Scan for the cell matching the given text and deliver its (x, y) coordinate at center. 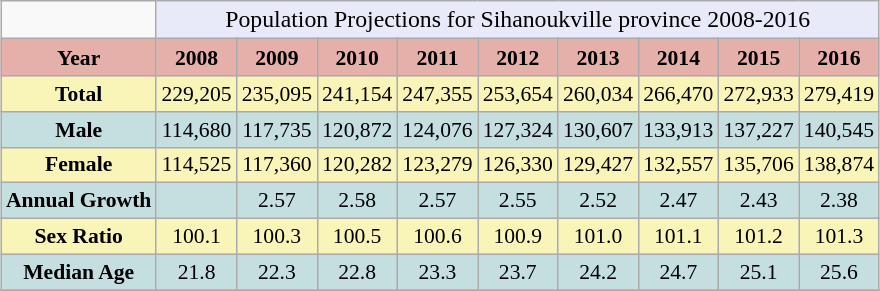
235,095 (277, 94)
101.1 (678, 236)
Median Age (78, 272)
2.38 (839, 201)
140,545 (839, 129)
25.6 (839, 272)
21.8 (196, 272)
117,735 (277, 129)
138,874 (839, 165)
124,076 (437, 129)
279,419 (839, 94)
2.47 (678, 201)
24.7 (678, 272)
100.3 (277, 236)
23.3 (437, 272)
2008 (196, 58)
130,607 (598, 129)
2.55 (518, 201)
247,355 (437, 94)
2016 (839, 58)
2015 (758, 58)
129,427 (598, 165)
2.43 (758, 201)
2.58 (357, 201)
133,913 (678, 129)
135,706 (758, 165)
2014 (678, 58)
120,872 (357, 129)
2.52 (598, 201)
23.7 (518, 272)
114,680 (196, 129)
2010 (357, 58)
253,654 (518, 94)
Annual Growth (78, 201)
229,205 (196, 94)
126,330 (518, 165)
2013 (598, 58)
2012 (518, 58)
114,525 (196, 165)
272,933 (758, 94)
24.2 (598, 272)
101.3 (839, 236)
Year (78, 58)
22.3 (277, 272)
137,227 (758, 129)
132,557 (678, 165)
100.1 (196, 236)
Male (78, 129)
Female (78, 165)
Total (78, 94)
120,282 (357, 165)
2011 (437, 58)
101.2 (758, 236)
100.9 (518, 236)
101.0 (598, 236)
127,324 (518, 129)
117,360 (277, 165)
123,279 (437, 165)
260,034 (598, 94)
Population Projections for Sihanoukville province 2008-2016 (518, 20)
2009 (277, 58)
Sex Ratio (78, 236)
241,154 (357, 94)
266,470 (678, 94)
25.1 (758, 272)
22.8 (357, 272)
100.6 (437, 236)
100.5 (357, 236)
